Locate the cell with the specified text and output its (X, Y) center coordinate. 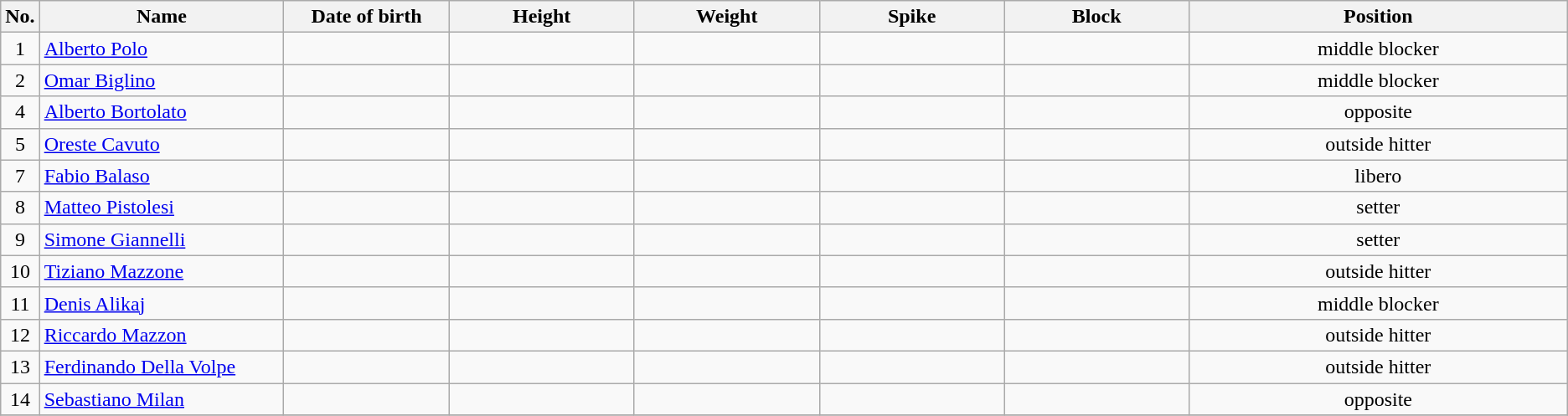
Date of birth (367, 17)
Tiziano Mazzone (162, 271)
4 (20, 112)
Simone Giannelli (162, 239)
7 (20, 176)
11 (20, 303)
Alberto Polo (162, 49)
5 (20, 144)
Spike (911, 17)
Oreste Cavuto (162, 144)
10 (20, 271)
libero (1378, 176)
1 (20, 49)
Omar Biglino (162, 80)
Position (1378, 17)
Block (1097, 17)
Name (162, 17)
Sebastiano Milan (162, 399)
2 (20, 80)
No. (20, 17)
12 (20, 335)
Alberto Bortolato (162, 112)
Matteo Pistolesi (162, 208)
Height (541, 17)
9 (20, 239)
Denis Alikaj (162, 303)
Ferdinando Della Volpe (162, 367)
8 (20, 208)
14 (20, 399)
Riccardo Mazzon (162, 335)
Fabio Balaso (162, 176)
13 (20, 367)
Weight (727, 17)
